Identify which cell holds the provided text, then report its [X, Y] central coordinate. 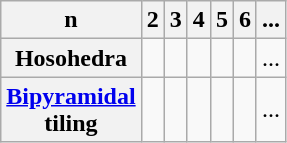
5 [222, 20]
Bipyramidaltiling [71, 110]
3 [176, 20]
n [71, 20]
6 [244, 20]
Hosohedra [71, 58]
4 [198, 20]
2 [152, 20]
